Provide the [x, y] coordinate of the cell's center where the given text is located.  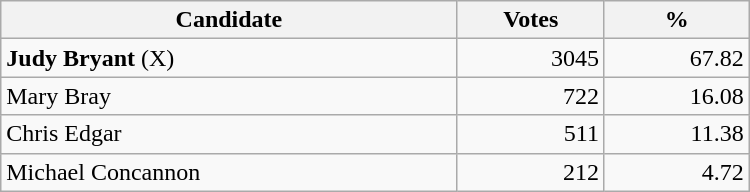
511 [530, 134]
% [676, 20]
722 [530, 96]
Judy Bryant (X) [229, 58]
16.08 [676, 96]
Mary Bray [229, 96]
Chris Edgar [229, 134]
4.72 [676, 172]
212 [530, 172]
67.82 [676, 58]
3045 [530, 58]
Votes [530, 20]
Candidate [229, 20]
11.38 [676, 134]
Michael Concannon [229, 172]
